From the cell containing the given text, extract its center point as (X, Y) coordinate. 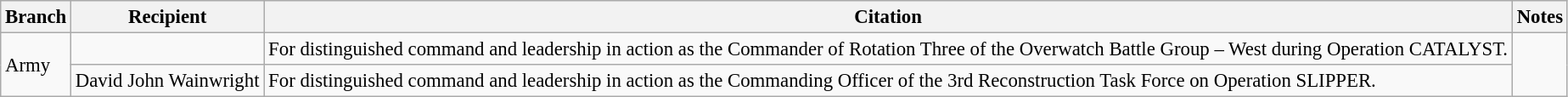
Notes (1540, 17)
Branch (36, 17)
Army (36, 65)
Recipient (168, 17)
For distinguished command and leadership in action as the Commanding Officer of the 3rd Reconstruction Task Force on Operation SLIPPER. (888, 81)
Citation (888, 17)
David John Wainwright (168, 81)
For distinguished command and leadership in action as the Commander of Rotation Three of the Overwatch Battle Group – West during Operation CATALYST. (888, 49)
